Find where the given text appears and provide that cell's center as (X, Y) coordinate. 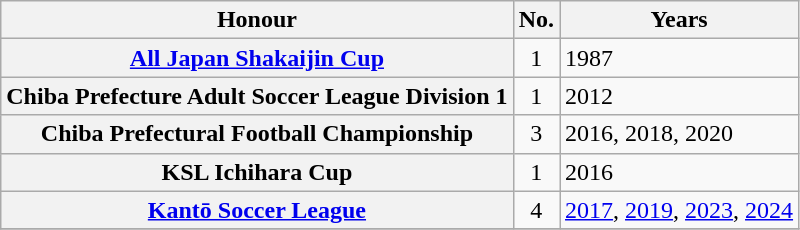
Years (680, 20)
2012 (680, 96)
2016, 2018, 2020 (680, 134)
All Japan Shakaijin Cup (257, 58)
2016 (680, 172)
Chiba Prefectural Football Championship (257, 134)
3 (536, 134)
KSL Ichihara Cup (257, 172)
Honour (257, 20)
1987 (680, 58)
Kantō Soccer League (257, 210)
Chiba Prefecture Adult Soccer League Division 1 (257, 96)
No. (536, 20)
4 (536, 210)
2017, 2019, 2023, 2024 (680, 210)
